Output the (x, y) coordinate of the center of the cell containing the given text.  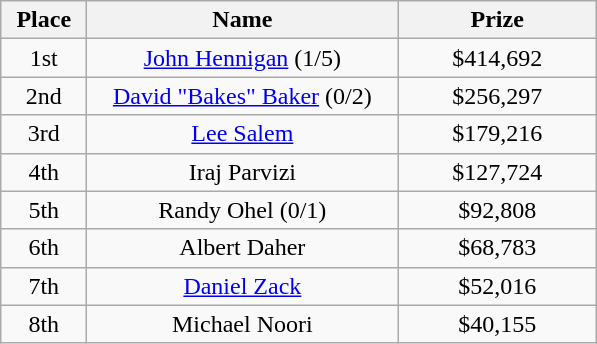
Randy Ohel (0/1) (242, 210)
4th (44, 172)
$127,724 (498, 172)
1st (44, 58)
John Hennigan (1/5) (242, 58)
Name (242, 20)
5th (44, 210)
Albert Daher (242, 248)
$68,783 (498, 248)
Prize (498, 20)
$92,808 (498, 210)
$414,692 (498, 58)
Iraj Parvizi (242, 172)
Daniel Zack (242, 286)
Place (44, 20)
7th (44, 286)
6th (44, 248)
$52,016 (498, 286)
David "Bakes" Baker (0/2) (242, 96)
Michael Noori (242, 324)
Lee Salem (242, 134)
8th (44, 324)
$256,297 (498, 96)
$40,155 (498, 324)
3rd (44, 134)
2nd (44, 96)
$179,216 (498, 134)
